For the text-containing cell, return its midpoint in [X, Y] coordinate format. 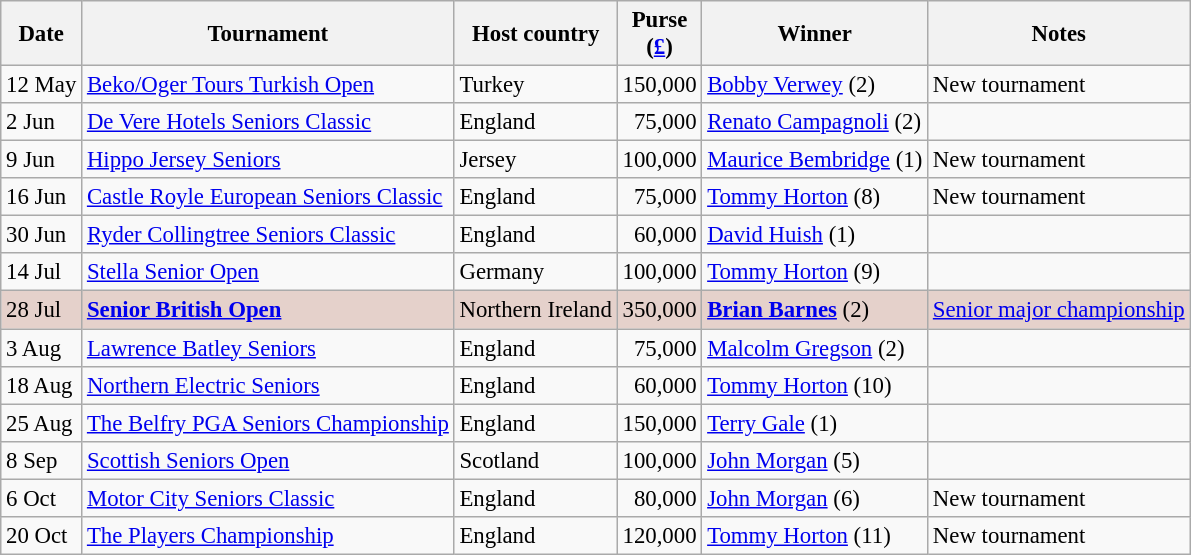
Senior major championship [1059, 310]
2 Jun [42, 122]
350,000 [660, 310]
John Morgan (6) [815, 498]
Tommy Horton (9) [815, 273]
Castle Royle European Seniors Classic [268, 197]
Date [42, 34]
Terry Gale (1) [815, 423]
Northern Electric Seniors [268, 385]
Scotland [536, 460]
30 Jun [42, 235]
Maurice Bembridge (1) [815, 160]
Stella Senior Open [268, 273]
Tommy Horton (8) [815, 197]
3 Aug [42, 348]
Bobby Verwey (2) [815, 85]
Notes [1059, 34]
12 May [42, 85]
80,000 [660, 498]
Host country [536, 34]
9 Jun [42, 160]
Purse(£) [660, 34]
8 Sep [42, 460]
18 Aug [42, 385]
6 Oct [42, 498]
Senior British Open [268, 310]
Turkey [536, 85]
De Vere Hotels Seniors Classic [268, 122]
Ryder Collingtree Seniors Classic [268, 235]
Germany [536, 273]
28 Jul [42, 310]
Northern Ireland [536, 310]
Motor City Seniors Classic [268, 498]
120,000 [660, 536]
Scottish Seniors Open [268, 460]
Malcolm Gregson (2) [815, 348]
16 Jun [42, 197]
David Huish (1) [815, 235]
Tommy Horton (10) [815, 385]
Jersey [536, 160]
Lawrence Batley Seniors [268, 348]
The Belfry PGA Seniors Championship [268, 423]
Tommy Horton (11) [815, 536]
Beko/Oger Tours Turkish Open [268, 85]
The Players Championship [268, 536]
14 Jul [42, 273]
Winner [815, 34]
25 Aug [42, 423]
20 Oct [42, 536]
John Morgan (5) [815, 460]
Renato Campagnoli (2) [815, 122]
Brian Barnes (2) [815, 310]
Hippo Jersey Seniors [268, 160]
Tournament [268, 34]
